Return [X, Y] of the center of cell containing provided text 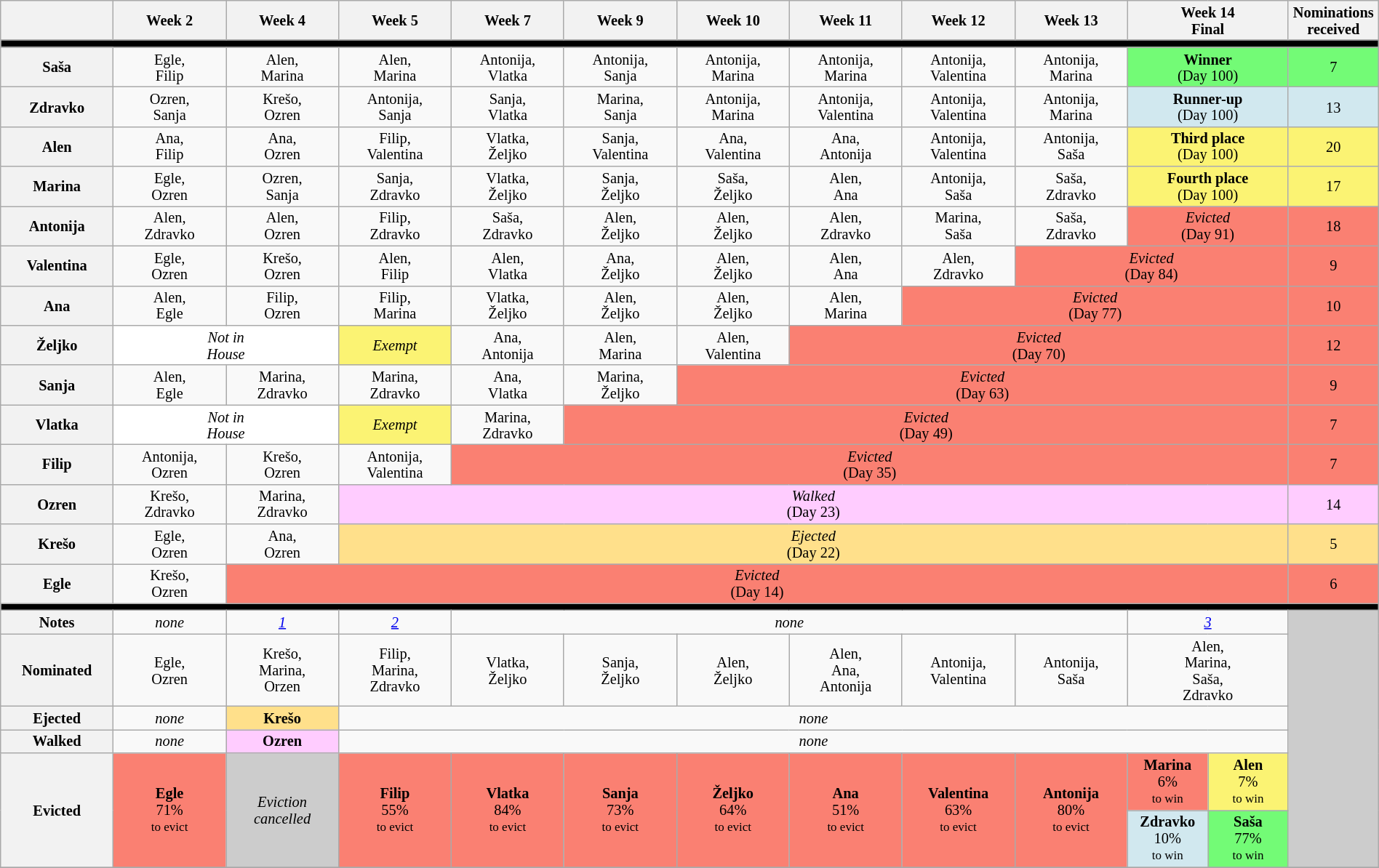
17 [1333, 186]
Evicted(Day 84) [1151, 266]
Ana,Vlatka [508, 385]
Egle71%to evict [170, 810]
Evicted(Day 49) [926, 425]
Week 9 [620, 20]
Filip [57, 464]
18 [1333, 225]
10 [1333, 305]
Alen,Marina,Saša,Zdravko [1207, 670]
Zdravko [57, 106]
Week 13 [1071, 20]
1 [282, 622]
Alen,Vlatka [508, 266]
Alen [57, 147]
Walked(Day 23) [814, 505]
Marina6%to win [1168, 782]
Marina,Sanja [620, 106]
Egle [57, 583]
Antonija80%to evict [1071, 810]
5 [1333, 544]
Krešo,Zdravko [170, 505]
14 [1333, 505]
Marina,Saša [959, 225]
Ana,Valentina [733, 147]
Filip,Marina,Zdravko [396, 670]
20 [1333, 147]
Filip55%to evict [396, 810]
Ana,Filip [170, 147]
Filip,Valentina [396, 147]
Winner(Day 100) [1207, 67]
Week 2 [170, 20]
Antonija,Ozren [170, 464]
Marina,Željko [620, 385]
Week 11 [845, 20]
Sanja73%to evict [620, 810]
Evicted(Day 14) [758, 583]
Third place(Day 100) [1207, 147]
Filip,Zdravko [396, 225]
Evicted [57, 810]
Marina [57, 186]
Vlatka [57, 425]
Nominated [57, 670]
Ejected(Day 22) [814, 544]
Željko64%to evict [733, 810]
Week 14Final [1207, 20]
Evicted(Day 70) [1039, 345]
Evictioncancelled [282, 810]
Zdravko10%to win [1168, 839]
Week 7 [508, 20]
Notes [57, 622]
Ana,Željko [620, 266]
Alen,Ana,Antonija [845, 670]
Željko [57, 345]
12 [1333, 345]
Week 4 [282, 20]
Sanja,Vlatka [508, 106]
Walked [57, 741]
Filip,Ozren [282, 305]
Week 10 [733, 20]
Valentina63%to evict [959, 810]
Week 12 [959, 20]
Fourth place(Day 100) [1207, 186]
Alen,Ozren [282, 225]
Filip,Marina [396, 305]
Saša,Željko [733, 186]
Evicted(Day 91) [1207, 225]
Alen,Valentina [733, 345]
Valentina [57, 266]
Vlatka84%to evict [508, 810]
Alen,Filip [396, 266]
Week 5 [396, 20]
Ana [57, 305]
Egle,Filip [170, 67]
Evicted(Day 77) [1095, 305]
Evicted(Day 63) [982, 385]
Sanja [57, 385]
Ejected [57, 718]
Antonija,Vlatka [508, 67]
Ana51%to evict [845, 810]
Krešo,Marina,Orzen [282, 670]
Saša [57, 67]
6 [1333, 583]
13 [1333, 106]
Sanja,Zdravko [396, 186]
3 [1207, 622]
2 [396, 622]
Saša77%to win [1248, 839]
Runner-up(Day 100) [1207, 106]
Evicted(Day 35) [870, 464]
Antonija [57, 225]
Alen7%to win [1248, 782]
Sanja,Valentina [620, 147]
Nominations received [1333, 20]
